Extract the (X, Y) coordinate from the center of the cell holding the provided text.  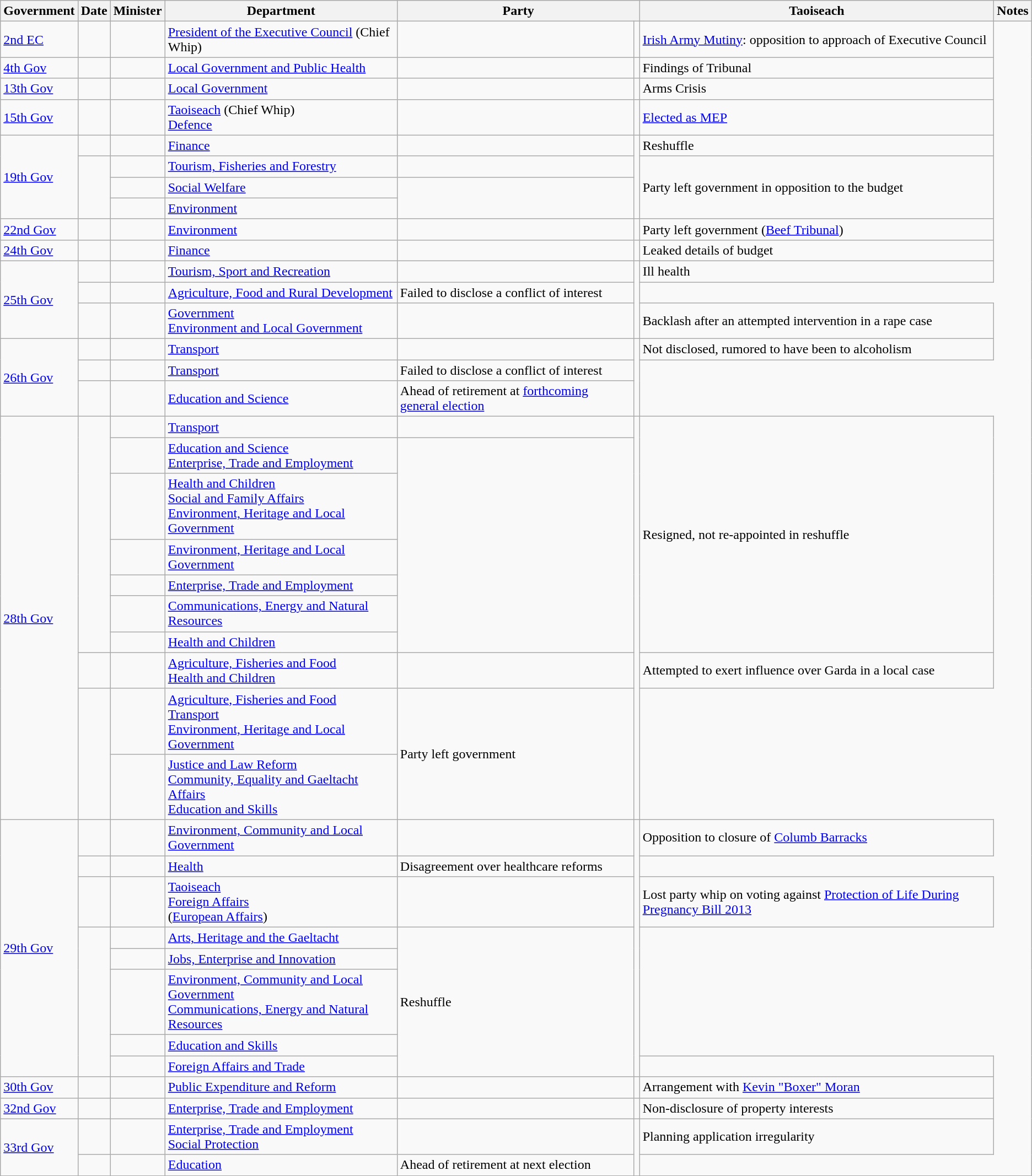
Communications, Energy and Natural Resources (281, 614)
Education and Science (281, 399)
Taoiseach (817, 11)
Department (281, 11)
Jobs, Enterprise and Innovation (281, 959)
Findings of Tribunal (817, 68)
Minister (138, 11)
22nd Gov (39, 229)
Ill health (817, 271)
29th Gov (39, 948)
President of the Executive Council (Chief Whip) (281, 40)
Non-disclosure of property interests (817, 1108)
Elected as MEP (817, 117)
19th Gov (39, 177)
4th Gov (39, 68)
Backlash after an attempted intervention in a rape case (817, 321)
24th Gov (39, 250)
Ahead of retirement at forthcoming general election (515, 399)
32nd Gov (39, 1108)
Notes (1013, 11)
Arts, Heritage and the Gaeltacht (281, 938)
Ahead of retirement at next election (515, 1165)
Education and Skills (281, 1045)
Justice and Law ReformCommunity, Equality and Gaeltacht AffairsEducation and Skills (281, 787)
Environment, Heritage and Local Government (281, 557)
Foreign Affairs and Trade (281, 1066)
Environment, Community and Local GovernmentCommunications, Energy and Natural Resources (281, 1002)
Opposition to closure of Columb Barracks (817, 838)
28th Gov (39, 618)
Health and Children (281, 642)
Disagreement over healthcare reforms (515, 866)
Attempted to exert influence over Garda in a local case (817, 670)
Enterprise, Trade and EmploymentSocial Protection (281, 1136)
Tourism, Sport and Recreation (281, 271)
Government (39, 11)
Date (94, 11)
15th Gov (39, 117)
Health (281, 866)
Agriculture, Fisheries and FoodHealth and Children (281, 670)
Education (281, 1165)
Irish Army Mutiny: opposition to approach of Executive Council (817, 40)
Leaked details of budget (817, 250)
Local Government and Public Health (281, 68)
Social Welfare (281, 187)
2nd EC (39, 40)
Party left government (Beef Tribunal) (817, 229)
Taoiseach (Chief Whip)Defence (281, 117)
Public Expenditure and Reform (281, 1087)
Party left government in opposition to the budget (817, 187)
Party left government (515, 754)
Party (518, 11)
30th Gov (39, 1087)
TaoiseachForeign Affairs(European Affairs) (281, 902)
13th Gov (39, 89)
25th Gov (39, 300)
26th Gov (39, 378)
Arms Crisis (817, 89)
Environment, Community and Local Government (281, 838)
Local Government (281, 89)
Agriculture, Fisheries and FoodTransportEnvironment, Heritage and Local Government (281, 721)
Resigned, not re-appointed in reshuffle (817, 535)
Arrangement with Kevin "Boxer" Moran (817, 1087)
33rd Gov (39, 1147)
Not disclosed, rumored to have been to alcoholism (817, 349)
Education and ScienceEnterprise, Trade and Employment (281, 455)
Lost party whip on voting against Protection of Life During Pregnancy Bill 2013 (817, 902)
Tourism, Fisheries and Forestry (281, 166)
Planning application irregularity (817, 1136)
Agriculture, Food and Rural Development (281, 293)
GovernmentEnvironment and Local Government (281, 321)
Health and ChildrenSocial and Family AffairsEnvironment, Heritage and Local Government (281, 506)
